Locate the cell with the specified text and output its [X, Y] center coordinate. 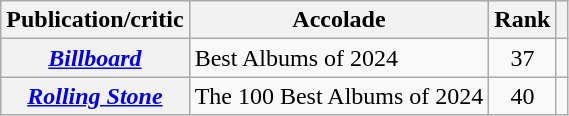
The 100 Best Albums of 2024 [339, 96]
Best Albums of 2024 [339, 58]
Rank [522, 20]
37 [522, 58]
Publication/critic [95, 20]
Accolade [339, 20]
Rolling Stone [95, 96]
40 [522, 96]
Billboard [95, 58]
